Extract the [x, y] coordinate from the center of the cell holding the provided text.  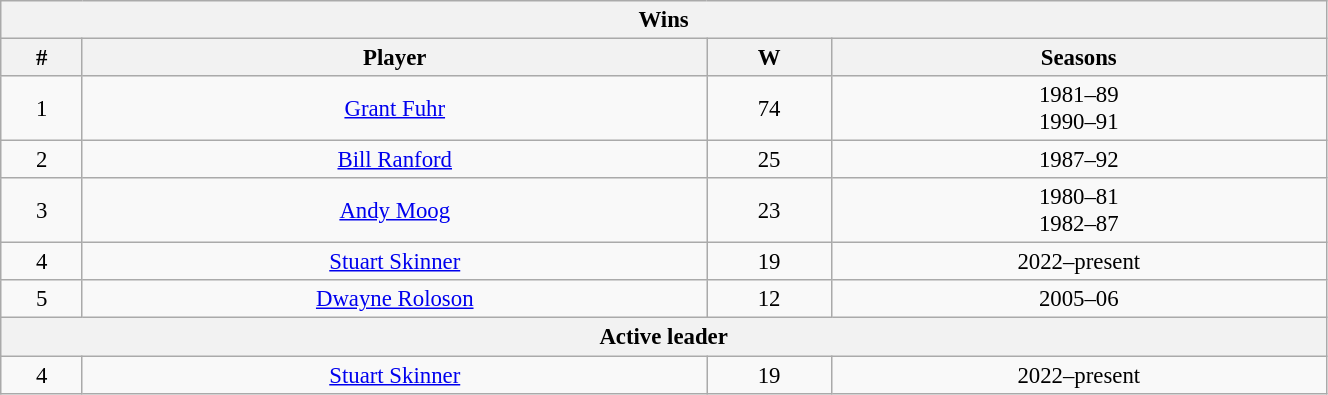
2 [42, 160]
25 [769, 160]
Andy Moog [394, 210]
W [769, 58]
# [42, 58]
23 [769, 210]
3 [42, 210]
5 [42, 299]
2005–06 [1078, 299]
Dwayne Roloson [394, 299]
1981–891990–91 [1078, 108]
1980–811982–87 [1078, 210]
Player [394, 58]
Grant Fuhr [394, 108]
74 [769, 108]
Wins [664, 20]
1 [42, 108]
Bill Ranford [394, 160]
12 [769, 299]
Active leader [664, 337]
1987–92 [1078, 160]
Seasons [1078, 58]
